Locate the cell with the specified text and output its [x, y] center coordinate. 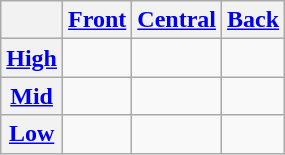
Back [254, 20]
Mid [32, 96]
Central [177, 20]
Front [98, 20]
High [32, 58]
Low [32, 134]
